Locate the cell with the specified text and output its [x, y] center coordinate. 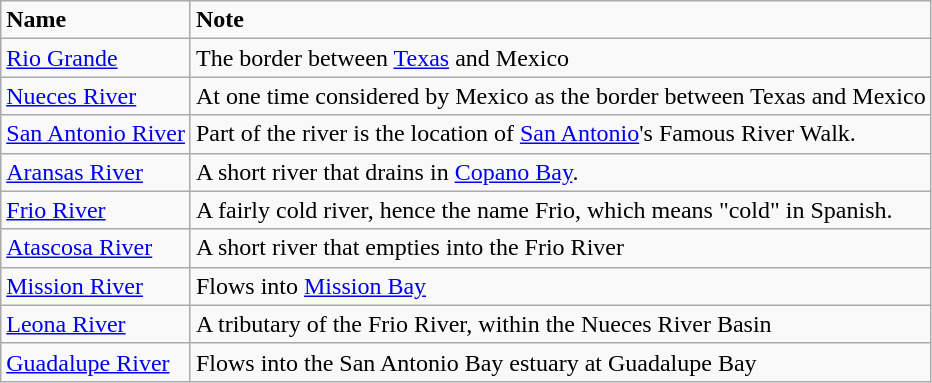
A short river that drains in Copano Bay. [560, 172]
Rio Grande [96, 58]
Name [96, 20]
At one time considered by Mexico as the border between Texas and Mexico [560, 96]
Leona River [96, 324]
Flows into Mission Bay [560, 286]
A fairly cold river, hence the name Frio, which means "cold" in Spanish. [560, 210]
A short river that empties into the Frio River [560, 248]
Nueces River [96, 96]
San Antonio River [96, 134]
Aransas River [96, 172]
Frio River [96, 210]
The border between Texas and Mexico [560, 58]
Mission River [96, 286]
Part of the river is the location of San Antonio's Famous River Walk. [560, 134]
Guadalupe River [96, 362]
A tributary of the Frio River, within the Nueces River Basin [560, 324]
Note [560, 20]
Flows into the San Antonio Bay estuary at Guadalupe Bay [560, 362]
Atascosa River [96, 248]
